Detect which cell encompasses the target text, then output its (x, y) center coordinate. 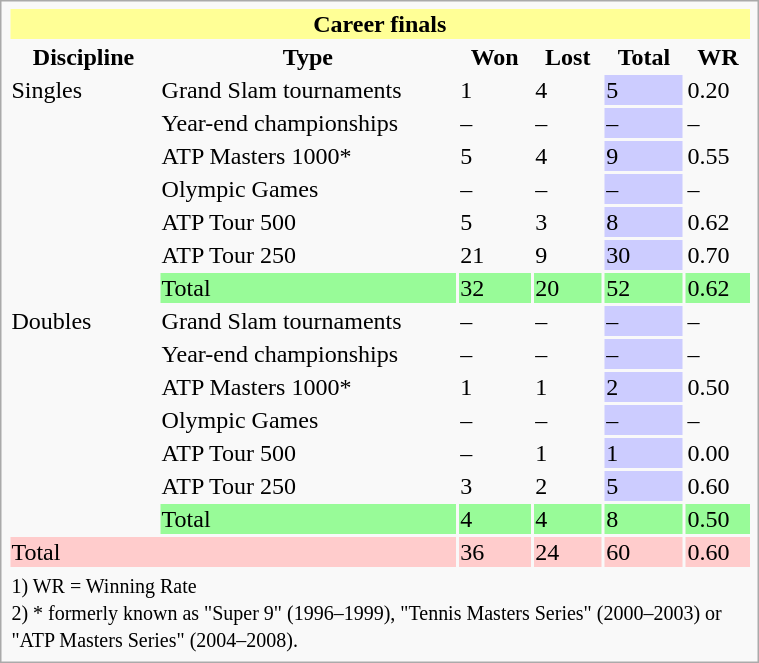
0.20 (718, 90)
52 (644, 288)
Discipline (84, 57)
30 (644, 255)
20 (568, 288)
Won (495, 57)
0.55 (718, 156)
32 (495, 288)
Type (308, 57)
24 (568, 552)
Career finals (380, 24)
21 (495, 255)
0.00 (718, 453)
Lost (568, 57)
1) WR = Winning Rate 2) * formerly known as "Super 9" (1996–1999), "Tennis Masters Series" (2000–2003) or "ATP Masters Series" (2004–2008). (380, 612)
Doubles (84, 420)
0.70 (718, 255)
60 (644, 552)
36 (495, 552)
WR (718, 57)
Singles (84, 189)
